Locate the cell with the specified text and output its (X, Y) center coordinate. 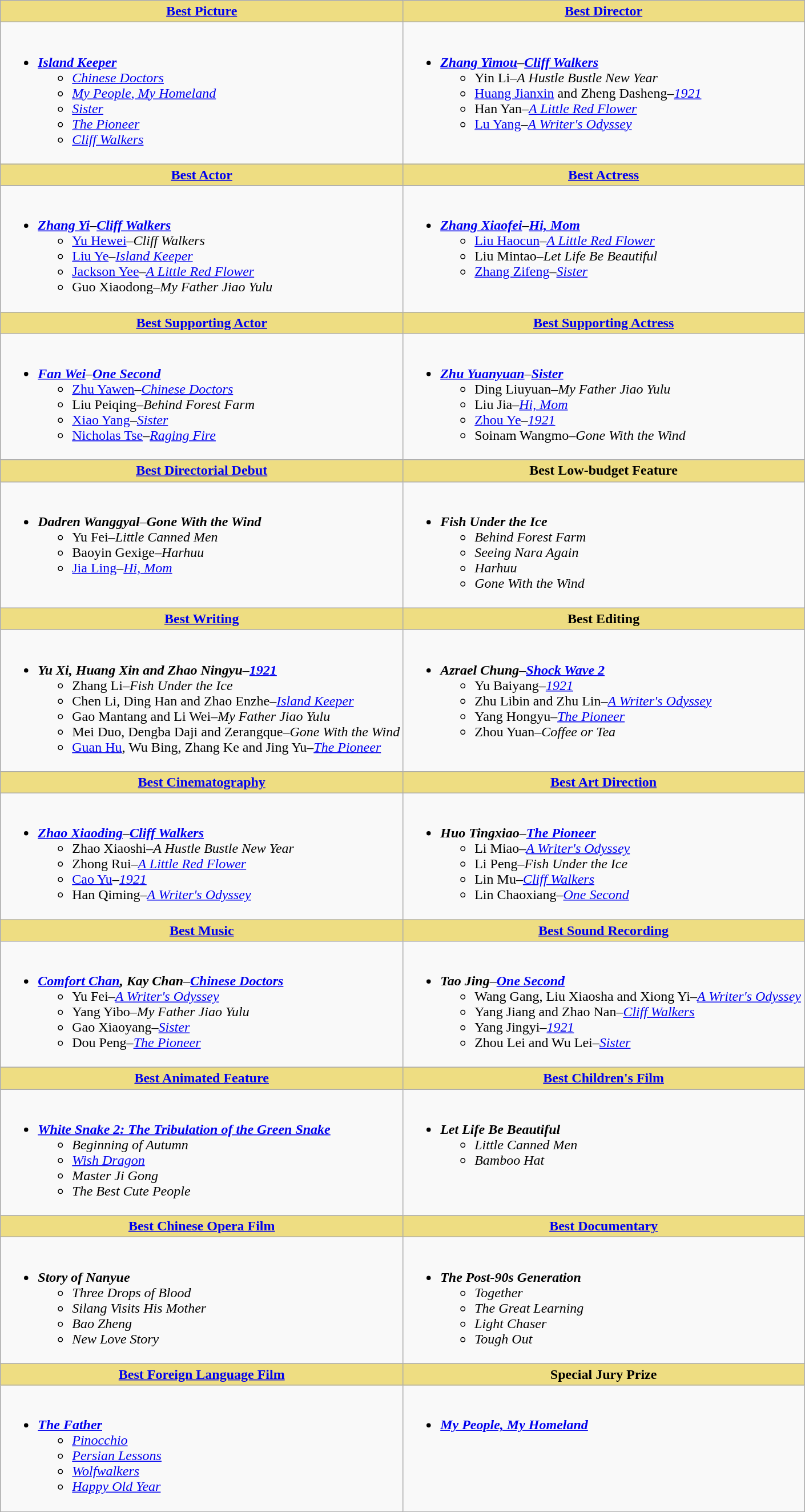
Best Editing (604, 619)
White Snake 2: The Tribulation of the Green SnakeBeginning of AutumnWish DragonMaster Ji GongThe Best Cute People (202, 1153)
Best Documentary (604, 1226)
Best Chinese Opera Film (202, 1226)
Zhu Yuanyuan–SisterDing Liuyuan–My Father Jiao YuluLiu Jia–Hi, MomZhou Ye–1921Soinam Wangmo–Gone With the Wind (604, 396)
Best Animated Feature (202, 1078)
My People, My Homeland (604, 1449)
Best Art Direction (604, 782)
Story of NanyueThree Drops of BloodSilang Visits His MotherBao ZhengNew Love Story (202, 1300)
Best Writing (202, 619)
Zhang Yi–Cliff WalkersYu Hewei–Cliff WalkersLiu Ye–Island KeeperJackson Yee–A Little Red FlowerGuo Xiaodong–My Father Jiao Yulu (202, 249)
The FatherPinocchioPersian LessonsWolfwalkersHappy Old Year (202, 1449)
The Post-90s GenerationTogetherThe Great LearningLight ChaserTough Out (604, 1300)
Island KeeperChinese DoctorsMy People, My HomelandSisterThe PioneerCliff Walkers (202, 93)
Huo Tingxiao–The PioneerLi Miao–A Writer's OdysseyLi Peng–Fish Under the IceLin Mu–Cliff WalkersLin Chaoxiang–One Second (604, 856)
Best Directorial Debut (202, 471)
Best Children's Film (604, 1078)
Best Low-budget Feature (604, 471)
Zhao Xiaoding–Cliff WalkersZhao Xiaoshi–A Hustle Bustle New YearZhong Rui–A Little Red FlowerCao Yu–1921Han Qiming–A Writer's Odyssey (202, 856)
Best Supporting Actress (604, 323)
Let Life Be BeautifulLittle Canned MenBamboo Hat (604, 1153)
Best Actress (604, 175)
Fan Wei–One SecondZhu Yawen–Chinese DoctorsLiu Peiqing–Behind Forest FarmXiao Yang–SisterNicholas Tse–Raging Fire (202, 396)
Special Jury Prize (604, 1374)
Zhang Xiaofei–Hi, MomLiu Haocun–A Little Red FlowerLiu Mintao–Let Life Be BeautifulZhang Zifeng–Sister (604, 249)
Best Music (202, 931)
Azrael Chung–Shock Wave 2Yu Baiyang–1921Zhu Libin and Zhu Lin–A Writer's OdysseyYang Hongyu–The PioneerZhou Yuan–Coffee or Tea (604, 700)
Best Director (604, 11)
Fish Under the IceBehind Forest FarmSeeing Nara AgainHarhuuGone With the Wind (604, 545)
Dadren Wanggyal–Gone With the WindYu Fei–Little Canned MenBaoyin Gexige–HarhuuJia Ling–Hi, Mom (202, 545)
Best Foreign Language Film (202, 1374)
Zhang Yimou–Cliff WalkersYin Li–A Hustle Bustle New YearHuang Jianxin and Zheng Dasheng–1921Han Yan–A Little Red FlowerLu Yang–A Writer's Odyssey (604, 93)
Best Actor (202, 175)
Best Supporting Actor (202, 323)
Best Picture (202, 11)
Comfort Chan, Kay Chan–Chinese DoctorsYu Fei–A Writer's OdysseyYang Yibo–My Father Jiao YuluGao Xiaoyang–SisterDou Peng–The Pioneer (202, 1004)
Best Sound Recording (604, 931)
Best Cinematography (202, 782)
